Scan for the cell matching the given text and deliver its [X, Y] coordinate at center. 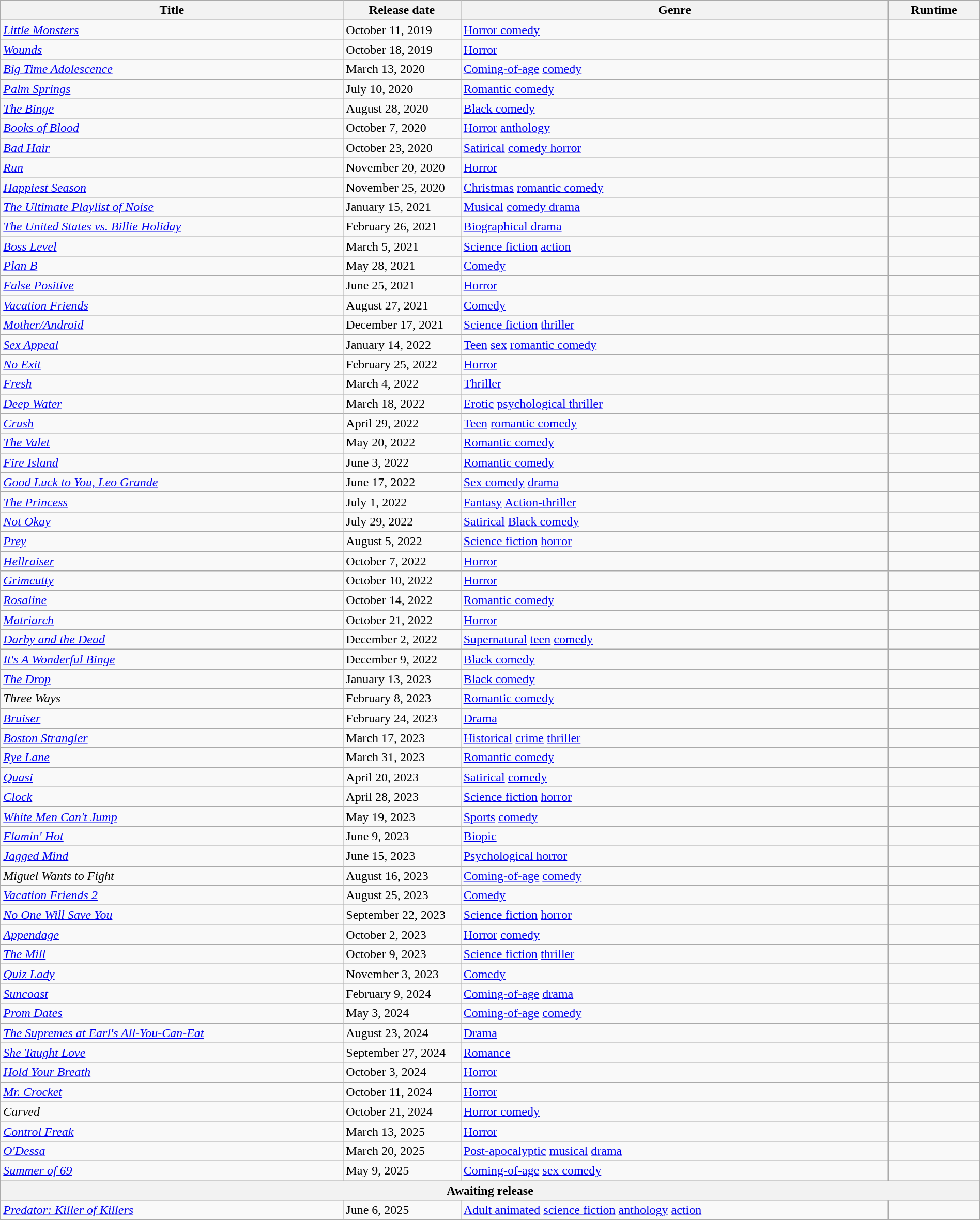
Boston Strangler [172, 738]
May 3, 2024 [402, 1013]
False Positive [172, 286]
Jagged Mind [172, 856]
Darby and the Dead [172, 640]
Mother/Android [172, 325]
December 17, 2021 [402, 325]
The Drop [172, 679]
October 9, 2023 [402, 954]
March 20, 2025 [402, 1151]
Quiz Lady [172, 974]
February 25, 2022 [402, 364]
Miguel Wants to Fight [172, 876]
Run [172, 167]
April 20, 2023 [402, 777]
Mr. Crocket [172, 1092]
September 22, 2023 [402, 915]
October 18, 2019 [402, 50]
Good Luck to You, Leo Grande [172, 482]
October 7, 2020 [402, 128]
Satirical comedy horror [675, 148]
June 15, 2023 [402, 856]
February 8, 2023 [402, 699]
February 24, 2023 [402, 718]
Quasi [172, 777]
Vacation Friends [172, 305]
March 17, 2023 [402, 738]
Genre [675, 10]
August 23, 2024 [402, 1033]
August 5, 2022 [402, 541]
March 18, 2022 [402, 404]
No One Will Save You [172, 915]
Horror anthology [675, 128]
January 14, 2022 [402, 345]
October 2, 2023 [402, 935]
Big Time Adolescence [172, 69]
Grimcutty [172, 581]
March 4, 2022 [402, 384]
Bruiser [172, 718]
July 1, 2022 [402, 502]
Musical comedy drama [675, 207]
Supernatural teen comedy [675, 640]
Teen sex romantic comedy [675, 345]
June 9, 2023 [402, 836]
Science fiction action [675, 246]
Bad Hair [172, 148]
Boss Level [172, 246]
Coming-of-age drama [675, 994]
Thriller [675, 384]
October 10, 2022 [402, 581]
The Princess [172, 502]
June 17, 2022 [402, 482]
Fantasy Action-thriller [675, 502]
Fresh [172, 384]
Palm Springs [172, 89]
Biopic [675, 836]
May 9, 2025 [402, 1170]
Happiest Season [172, 187]
October 7, 2022 [402, 561]
Post-apocalyptic musical drama [675, 1151]
Predator: Killer of Killers [172, 1210]
October 14, 2022 [402, 600]
April 29, 2022 [402, 423]
Sex comedy drama [675, 482]
Satirical comedy [675, 777]
Suncoast [172, 994]
The United States vs. Billie Holiday [172, 226]
May 19, 2023 [402, 816]
Wounds [172, 50]
March 13, 2025 [402, 1131]
Vacation Friends 2 [172, 895]
It's A Wonderful Binge [172, 659]
October 23, 2020 [402, 148]
Little Monsters [172, 30]
Romance [675, 1053]
December 9, 2022 [402, 659]
October 11, 2019 [402, 30]
April 28, 2023 [402, 797]
January 15, 2021 [402, 207]
June 25, 2021 [402, 286]
March 5, 2021 [402, 246]
The Ultimate Playlist of Noise [172, 207]
Rye Lane [172, 758]
The Valet [172, 443]
Three Ways [172, 699]
Title [172, 10]
October 3, 2024 [402, 1072]
Matriarch [172, 620]
Rosaline [172, 600]
June 6, 2025 [402, 1210]
Flamin' Hot [172, 836]
Fire Island [172, 462]
Books of Blood [172, 128]
Erotic psychological thriller [675, 404]
She Taught Love [172, 1053]
February 9, 2024 [402, 994]
November 25, 2020 [402, 187]
Prom Dates [172, 1013]
Crush [172, 423]
August 16, 2023 [402, 876]
Satirical Black comedy [675, 521]
Hold Your Breath [172, 1072]
Runtime [934, 10]
October 11, 2024 [402, 1092]
Teen romantic comedy [675, 423]
October 21, 2024 [402, 1111]
June 3, 2022 [402, 462]
The Mill [172, 954]
July 10, 2020 [402, 89]
August 27, 2021 [402, 305]
Prey [172, 541]
O'Dessa [172, 1151]
September 27, 2024 [402, 1053]
Adult animated science fiction anthology action [675, 1210]
Release date [402, 10]
December 2, 2022 [402, 640]
November 20, 2020 [402, 167]
Sports comedy [675, 816]
August 25, 2023 [402, 895]
Control Freak [172, 1131]
March 13, 2020 [402, 69]
Not Okay [172, 521]
March 31, 2023 [402, 758]
Appendage [172, 935]
Plan B [172, 266]
July 29, 2022 [402, 521]
February 26, 2021 [402, 226]
Awaiting release [490, 1190]
Sex Appeal [172, 345]
November 3, 2023 [402, 974]
The Supremes at Earl's All-You-Can-Eat [172, 1033]
August 28, 2020 [402, 109]
Carved [172, 1111]
Historical crime thriller [675, 738]
October 21, 2022 [402, 620]
The Binge [172, 109]
No Exit [172, 364]
Biographical drama [675, 226]
Psychological horror [675, 856]
Coming-of-age sex comedy [675, 1170]
Hellraiser [172, 561]
January 13, 2023 [402, 679]
Summer of 69 [172, 1170]
Deep Water [172, 404]
May 28, 2021 [402, 266]
Clock [172, 797]
May 20, 2022 [402, 443]
White Men Can't Jump [172, 816]
Christmas romantic comedy [675, 187]
